For the text-containing cell, return its midpoint in (x, y) coordinate format. 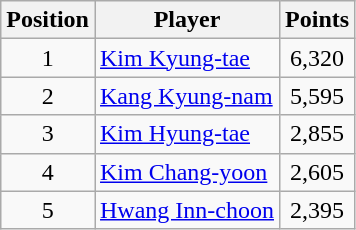
5,595 (318, 96)
Kim Chang-yoon (186, 172)
Kim Hyung-tae (186, 134)
4 (48, 172)
Position (48, 20)
5 (48, 210)
2,395 (318, 210)
Hwang Inn-choon (186, 210)
Kang Kyung-nam (186, 96)
Player (186, 20)
6,320 (318, 58)
Kim Kyung-tae (186, 58)
3 (48, 134)
Points (318, 20)
1 (48, 58)
2,605 (318, 172)
2,855 (318, 134)
2 (48, 96)
